Identify which cell holds the provided text, then report its (x, y) central coordinate. 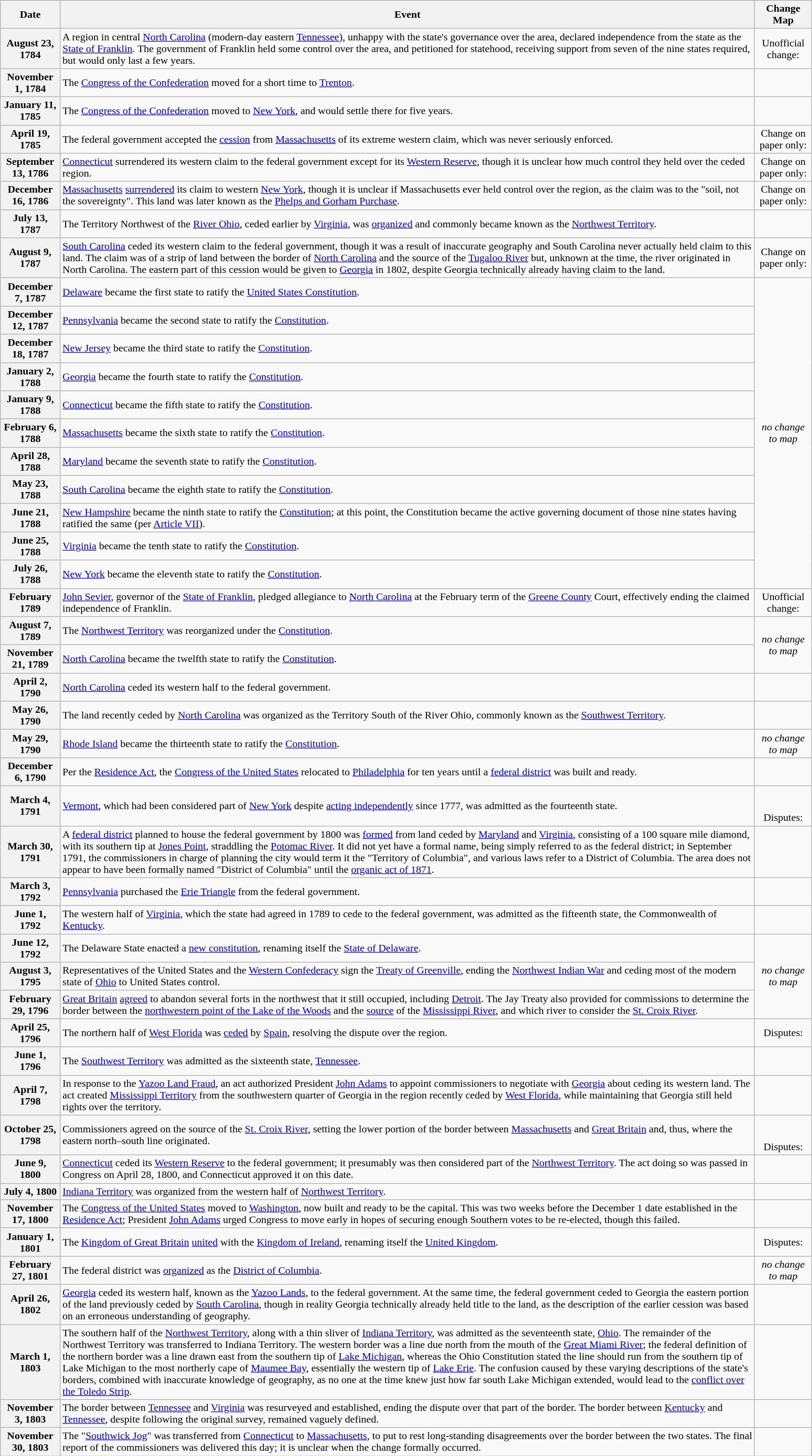
August 9, 1787 (30, 258)
The Kingdom of Great Britain united with the Kingdom of Ireland, renaming itself the United Kingdom. (408, 1242)
The Northwest Territory was reorganized under the Constitution. (408, 631)
January 1, 1801 (30, 1242)
January 11, 1785 (30, 111)
November 17, 1800 (30, 1214)
December 16, 1786 (30, 195)
Maryland became the seventh state to ratify the Constitution. (408, 462)
Connecticut became the fifth state to ratify the Constitution. (408, 405)
April 26, 1802 (30, 1304)
June 25, 1788 (30, 546)
The Congress of the Confederation moved to New York, and would settle there for five years. (408, 111)
August 7, 1789 (30, 631)
August 23, 1784 (30, 49)
Date (30, 15)
Pennsylvania became the second state to ratify the Constitution. (408, 320)
October 25, 1798 (30, 1135)
January 9, 1788 (30, 405)
June 9, 1800 (30, 1169)
March 30, 1791 (30, 852)
February 29, 1796 (30, 1005)
February 6, 1788 (30, 433)
June 21, 1788 (30, 518)
April 25, 1796 (30, 1033)
April 2, 1790 (30, 687)
January 2, 1788 (30, 377)
July 13, 1787 (30, 224)
December 18, 1787 (30, 348)
November 3, 1803 (30, 1413)
March 3, 1792 (30, 892)
South Carolina became the eighth state to ratify the Constitution. (408, 489)
November 21, 1789 (30, 659)
The Southwest Territory was admitted as the sixteenth state, Tennessee. (408, 1061)
December 7, 1787 (30, 292)
February 27, 1801 (30, 1270)
June 1, 1792 (30, 920)
Delaware became the first state to ratify the United States Constitution. (408, 292)
September 13, 1786 (30, 167)
Virginia became the tenth state to ratify the Constitution. (408, 546)
The Delaware State enacted a new constitution, renaming itself the State of Delaware. (408, 948)
Event (408, 15)
Indiana Territory was organized from the western half of Northwest Territory. (408, 1191)
March 4, 1791 (30, 806)
North Carolina ceded its western half to the federal government. (408, 687)
Per the Residence Act, the Congress of the United States relocated to Philadelphia for ten years until a federal district was built and ready. (408, 771)
Vermont, which had been considered part of New York despite acting independently since 1777, was admitted as the fourteenth state. (408, 806)
North Carolina became the twelfth state to ratify the Constitution. (408, 659)
November 1, 1784 (30, 82)
New York became the eleventh state to ratify the Constitution. (408, 574)
Change Map (783, 15)
July 26, 1788 (30, 574)
The northern half of West Florida was ceded by Spain, resolving the dispute over the region. (408, 1033)
May 23, 1788 (30, 489)
December 12, 1787 (30, 320)
April 28, 1788 (30, 462)
The federal government accepted the cession from Massachusetts of its extreme western claim, which was never seriously enforced. (408, 139)
New Jersey became the third state to ratify the Constitution. (408, 348)
Pennsylvania purchased the Erie Triangle from the federal government. (408, 892)
The Territory Northwest of the River Ohio, ceded earlier by Virginia, was organized and commonly became known as the Northwest Territory. (408, 224)
April 7, 1798 (30, 1095)
August 3, 1795 (30, 976)
The land recently ceded by North Carolina was organized as the Territory South of the River Ohio, commonly known as the Southwest Territory. (408, 715)
May 29, 1790 (30, 744)
June 1, 1796 (30, 1061)
December 6, 1790 (30, 771)
The federal district was organized as the District of Columbia. (408, 1270)
May 26, 1790 (30, 715)
July 4, 1800 (30, 1191)
Rhode Island became the thirteenth state to ratify the Constitution. (408, 744)
June 12, 1792 (30, 948)
February 1789 (30, 602)
April 19, 1785 (30, 139)
November 30, 1803 (30, 1442)
The Congress of the Confederation moved for a short time to Trenton. (408, 82)
Georgia became the fourth state to ratify the Constitution. (408, 377)
Massachusetts became the sixth state to ratify the Constitution. (408, 433)
March 1, 1803 (30, 1361)
